Capture the cell that displays the provided text and extract its [x, y] central coordinate. 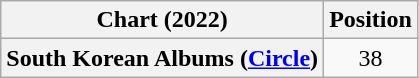
38 [371, 58]
South Korean Albums (Circle) [162, 58]
Position [371, 20]
Chart (2022) [162, 20]
